Identify which cell holds the provided text, then report its (X, Y) central coordinate. 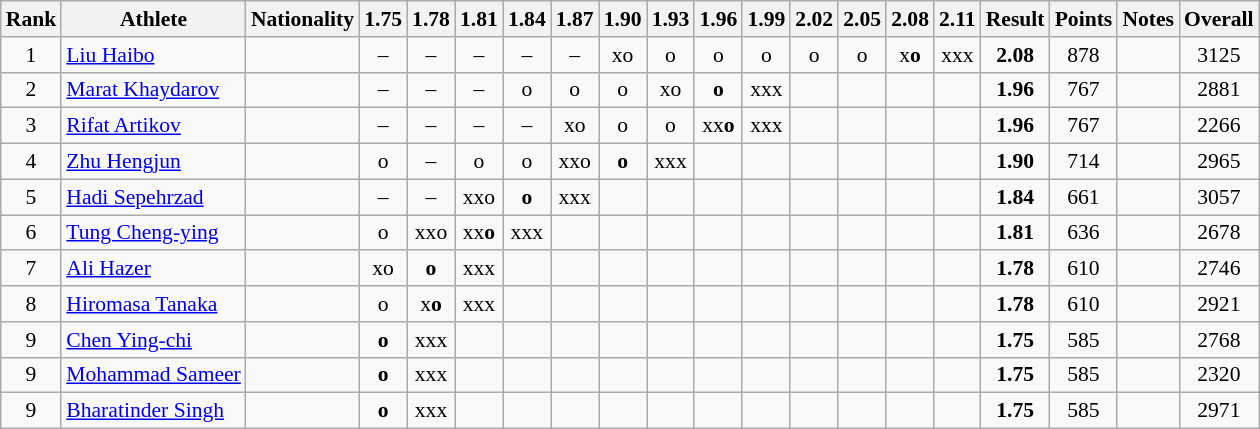
661 (1084, 197)
2768 (1219, 340)
1.93 (671, 19)
Points (1084, 19)
2 (32, 90)
4 (32, 162)
6 (32, 233)
1.87 (575, 19)
5 (32, 197)
Hiromasa Tanaka (154, 304)
878 (1084, 55)
3057 (1219, 197)
Chen Ying-chi (154, 340)
Nationality (302, 19)
1.99 (766, 19)
Bharatinder Singh (154, 411)
2.02 (814, 19)
Overall (1219, 19)
Liu Haibo (154, 55)
Rifat Artikov (154, 126)
2678 (1219, 233)
2746 (1219, 269)
2320 (1219, 375)
3 (32, 126)
Zhu Hengjun (154, 162)
Tung Cheng-ying (154, 233)
636 (1084, 233)
Ali Hazer (154, 269)
Rank (32, 19)
2.05 (862, 19)
3125 (1219, 55)
Marat Khaydarov (154, 90)
7 (32, 269)
2965 (1219, 162)
2971 (1219, 411)
Athlete (154, 19)
2881 (1219, 90)
714 (1084, 162)
Result (1016, 19)
1 (32, 55)
2.11 (958, 19)
2266 (1219, 126)
8 (32, 304)
Mohammad Sameer (154, 375)
2921 (1219, 304)
Notes (1148, 19)
Hadi Sepehrzad (154, 197)
